Pinpoint the cell where the given text exists, returning its (x, y) midpoint coordinate. 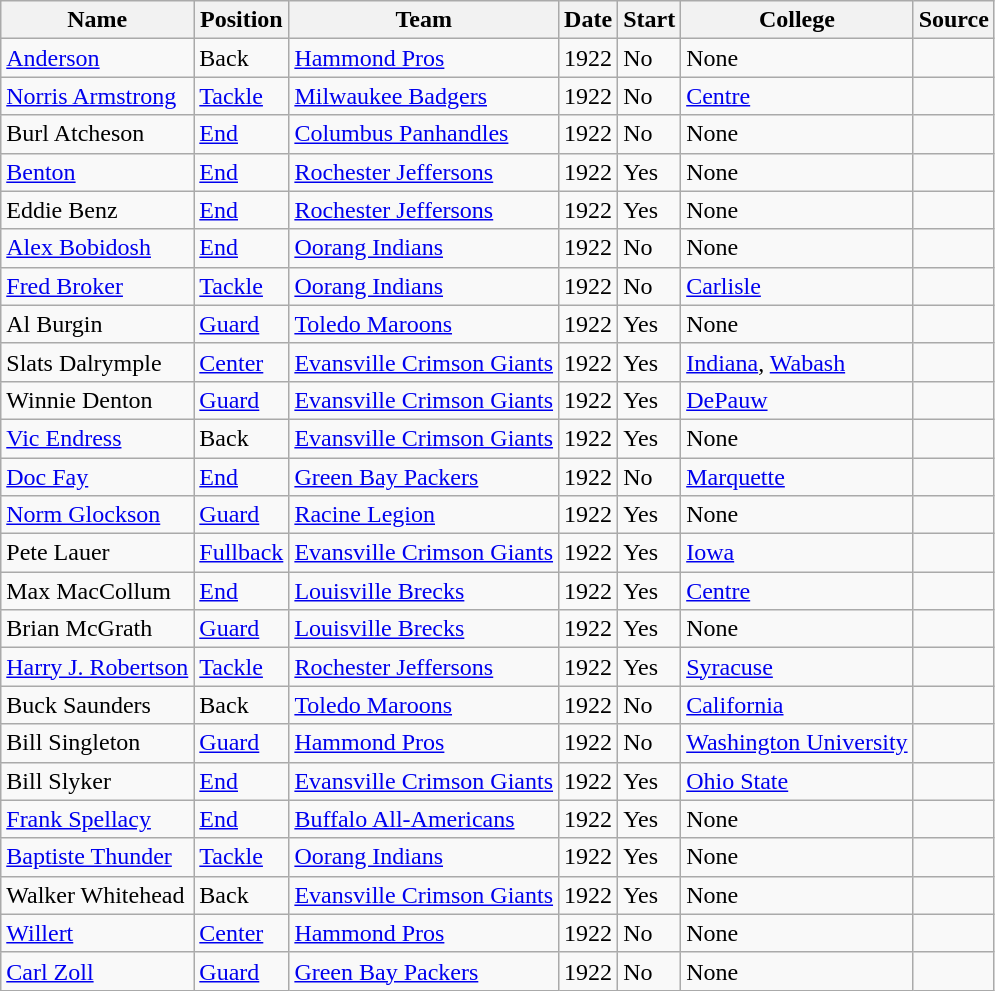
Start (650, 20)
Anderson (98, 58)
Norris Armstrong (98, 96)
Washington University (797, 743)
Slats Dalrymple (98, 362)
Date (588, 20)
Benton (98, 172)
Name (98, 20)
DePauw (797, 400)
Norm Glockson (98, 515)
Frank Spellacy (98, 819)
California (797, 705)
Marquette (797, 477)
Position (242, 20)
Syracuse (797, 667)
Bill Singleton (98, 743)
Carlisle (797, 286)
Doc Fay (98, 477)
Brian McGrath (98, 629)
Pete Lauer (98, 553)
Bill Slyker (98, 781)
Al Burgin (98, 324)
College (797, 20)
Burl Atcheson (98, 134)
Columbus Panhandles (424, 134)
Iowa (797, 553)
Buffalo All-Americans (424, 819)
Team (424, 20)
Willert (98, 933)
Indiana, Wabash (797, 362)
Milwaukee Badgers (424, 96)
Harry J. Robertson (98, 667)
Source (954, 20)
Fred Broker (98, 286)
Walker Whitehead (98, 895)
Winnie Denton (98, 400)
Eddie Benz (98, 210)
Max MacCollum (98, 591)
Buck Saunders (98, 705)
Alex Bobidosh (98, 248)
Ohio State (797, 781)
Fullback (242, 553)
Vic Endress (98, 438)
Baptiste Thunder (98, 857)
Racine Legion (424, 515)
Carl Zoll (98, 971)
